Detect which cell encompasses the target text, then output its [X, Y] center coordinate. 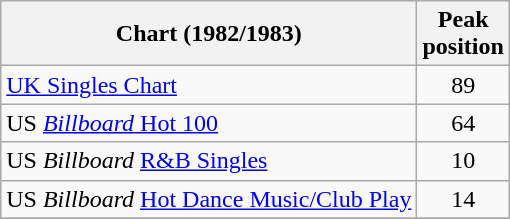
64 [463, 123]
UK Singles Chart [209, 85]
10 [463, 161]
US Billboard Hot 100 [209, 123]
US Billboard Hot Dance Music/Club Play [209, 199]
US Billboard R&B Singles [209, 161]
Chart (1982/1983) [209, 34]
89 [463, 85]
Peakposition [463, 34]
14 [463, 199]
